Return (x, y) of the center of cell containing provided text 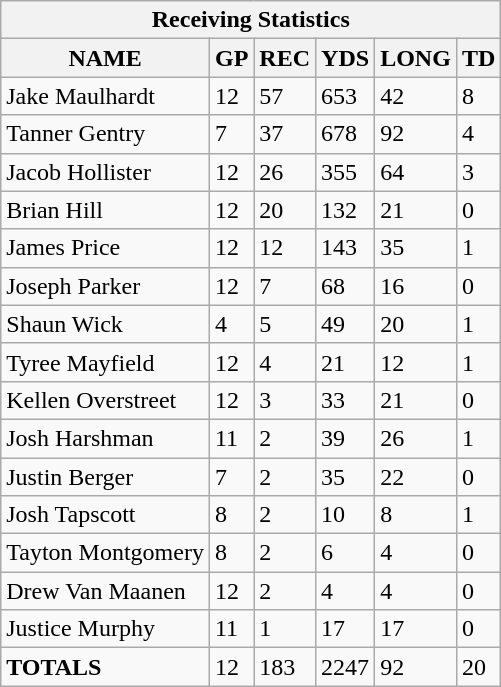
LONG (416, 58)
22 (416, 477)
Tanner Gentry (106, 134)
NAME (106, 58)
GP (231, 58)
2247 (346, 667)
YDS (346, 58)
355 (346, 172)
Joseph Parker (106, 286)
Shaun Wick (106, 324)
Kellen Overstreet (106, 400)
Receiving Statistics (251, 20)
Jacob Hollister (106, 172)
Drew Van Maanen (106, 591)
5 (285, 324)
TOTALS (106, 667)
Josh Tapscott (106, 515)
132 (346, 210)
James Price (106, 248)
42 (416, 96)
39 (346, 438)
678 (346, 134)
10 (346, 515)
183 (285, 667)
37 (285, 134)
143 (346, 248)
653 (346, 96)
49 (346, 324)
Josh Harshman (106, 438)
Justin Berger (106, 477)
Jake Maulhardt (106, 96)
Justice Murphy (106, 629)
68 (346, 286)
Tyree Mayfield (106, 362)
16 (416, 286)
REC (285, 58)
TD (478, 58)
57 (285, 96)
6 (346, 553)
Brian Hill (106, 210)
33 (346, 400)
64 (416, 172)
Tayton Montgomery (106, 553)
